Provide the [X, Y] coordinate of the cell's center where the given text is located.  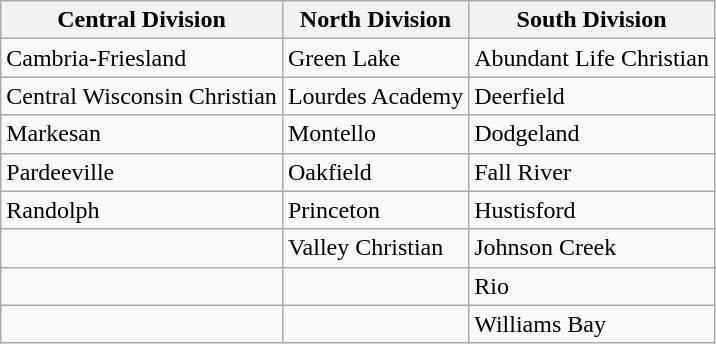
Deerfield [592, 96]
Abundant Life Christian [592, 58]
North Division [375, 20]
Rio [592, 286]
Williams Bay [592, 324]
Hustisford [592, 210]
Princeton [375, 210]
Dodgeland [592, 134]
Randolph [142, 210]
Central Wisconsin Christian [142, 96]
Montello [375, 134]
Fall River [592, 172]
South Division [592, 20]
Oakfield [375, 172]
Cambria-Friesland [142, 58]
Valley Christian [375, 248]
Pardeeville [142, 172]
Lourdes Academy [375, 96]
Johnson Creek [592, 248]
Central Division [142, 20]
Green Lake [375, 58]
Markesan [142, 134]
